Return the [x, y] coordinate for the center point of the cell that contains the specified text.  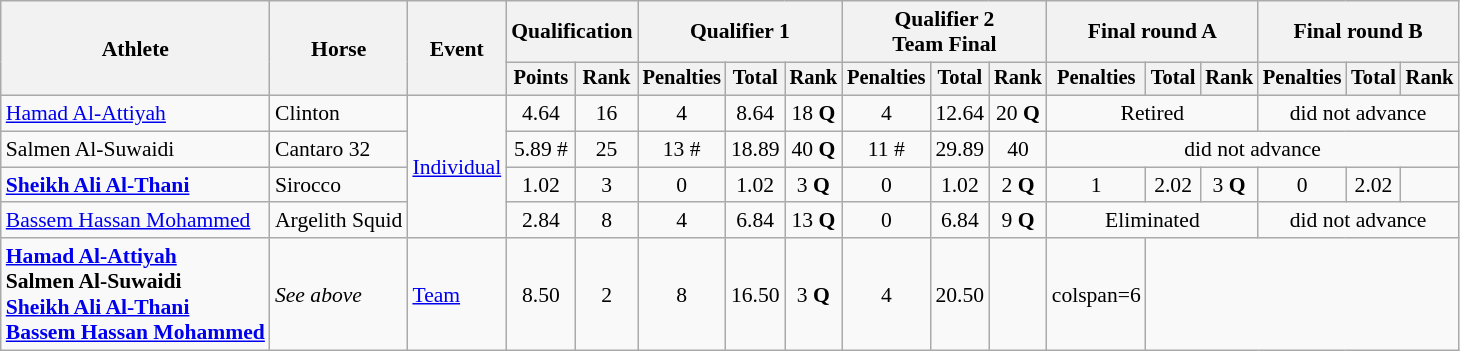
colspan=6 [1096, 294]
Qualifier 2Team Final [944, 32]
Horse [338, 48]
Argelith Squid [338, 221]
Retired [1152, 114]
12.64 [960, 114]
20 Q [1018, 114]
9 Q [1018, 221]
Sirocco [338, 185]
2 [607, 294]
16 [607, 114]
Eliminated [1152, 221]
Clinton [338, 114]
11 # [886, 150]
40 [1018, 150]
2 Q [1018, 185]
13 Q [814, 221]
Athlete [136, 48]
Qualifier 1 [740, 32]
4.64 [540, 114]
18.89 [756, 150]
Points [540, 79]
40 Q [814, 150]
Final round A [1152, 32]
Cantaro 32 [338, 150]
Qualification [572, 32]
2.84 [540, 221]
Event [456, 48]
Team [456, 294]
Hamad Al-AttiyahSalmen Al-SuwaidiSheikh Ali Al-ThaniBassem Hassan Mohammed [136, 294]
Hamad Al-Attiyah [136, 114]
Final round B [1358, 32]
20.50 [960, 294]
16.50 [756, 294]
Individual [456, 167]
5.89 # [540, 150]
8.50 [540, 294]
18 Q [814, 114]
Bassem Hassan Mohammed [136, 221]
8.64 [756, 114]
25 [607, 150]
See above [338, 294]
Sheikh Ali Al-Thani [136, 185]
1 [1096, 185]
3 [607, 185]
13 # [682, 150]
Salmen Al-Suwaidi [136, 150]
29.89 [960, 150]
